For the text-containing cell, return its midpoint in (X, Y) coordinate format. 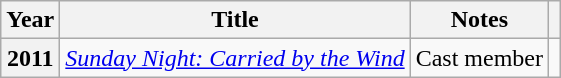
Sunday Night: Carried by the Wind (235, 58)
Year (30, 20)
Title (235, 20)
Notes (479, 20)
Cast member (479, 58)
2011 (30, 58)
